Provide the [x, y] coordinate of the cell's center where the given text is located.  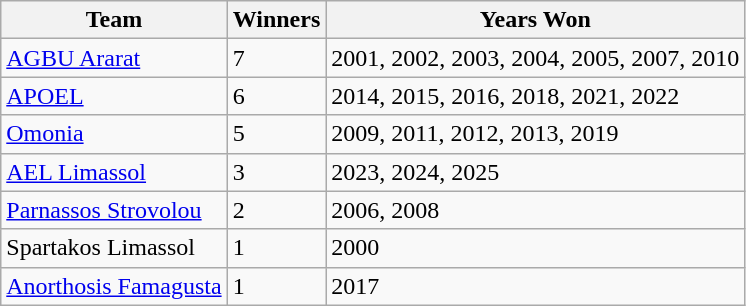
2009, 2011, 2012, 2013, 2019 [536, 134]
2006, 2008 [536, 210]
2014, 2015, 2016, 2018, 2021, 2022 [536, 96]
AEL Limassol [114, 172]
2017 [536, 286]
Winners [276, 20]
2001, 2002, 2003, 2004, 2005, 2007, 2010 [536, 58]
Years Won [536, 20]
APOEL [114, 96]
7 [276, 58]
Spartakos Limassol [114, 248]
Parnassos Strovolou [114, 210]
2 [276, 210]
Anorthosis Famagusta [114, 286]
AGBU Ararat [114, 58]
6 [276, 96]
3 [276, 172]
5 [276, 134]
2023, 2024, 2025 [536, 172]
2000 [536, 248]
Omonia [114, 134]
Team [114, 20]
